Search for the cell housing the specified text and yield its [X, Y] center coordinate. 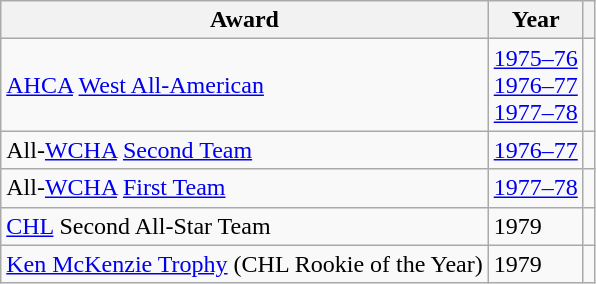
CHL Second All-Star Team [244, 226]
Year [536, 20]
All-WCHA First Team [244, 188]
1975–761976–771977–78 [536, 85]
All-WCHA Second Team [244, 150]
Award [244, 20]
AHCA West All-American [244, 85]
1976–77 [536, 150]
1977–78 [536, 188]
Ken McKenzie Trophy (CHL Rookie of the Year) [244, 264]
